Output the (X, Y) coordinate of the center of the cell containing the given text.  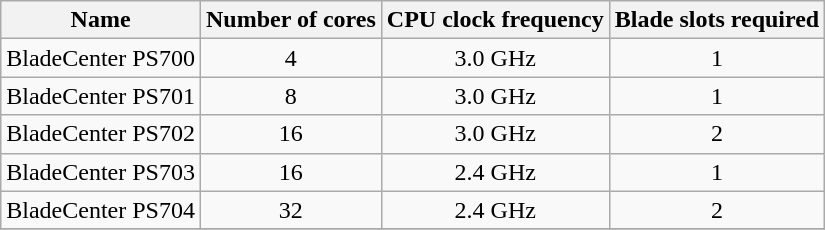
8 (290, 96)
BladeCenter PS700 (101, 58)
BladeCenter PS704 (101, 210)
32 (290, 210)
CPU clock frequency (495, 20)
4 (290, 58)
BladeCenter PS702 (101, 134)
Number of cores (290, 20)
Blade slots required (717, 20)
Name (101, 20)
BladeCenter PS703 (101, 172)
BladeCenter PS701 (101, 96)
